Extract the [x, y] coordinate from the center of the cell holding the provided text.  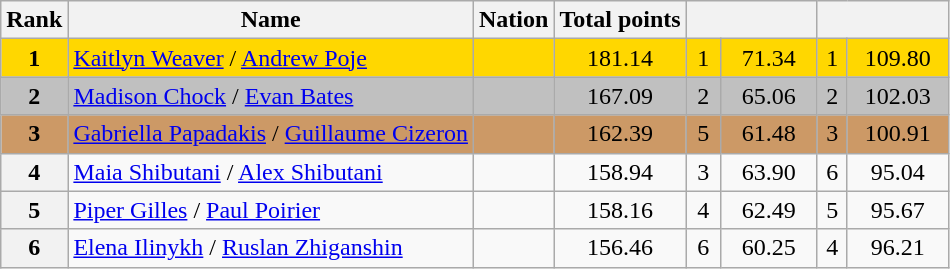
95.67 [898, 210]
96.21 [898, 248]
Name [271, 20]
156.46 [620, 248]
Maia Shibutani / Alex Shibutani [271, 172]
158.16 [620, 210]
Nation [513, 20]
158.94 [620, 172]
65.06 [768, 96]
167.09 [620, 96]
162.39 [620, 134]
Kaitlyn Weaver / Andrew Poje [271, 58]
Total points [620, 20]
61.48 [768, 134]
62.49 [768, 210]
95.04 [898, 172]
Elena Ilinykh / Ruslan Zhiganshin [271, 248]
Piper Gilles / Paul Poirier [271, 210]
181.14 [620, 58]
Madison Chock / Evan Bates [271, 96]
Gabriella Papadakis / Guillaume Cizeron [271, 134]
109.80 [898, 58]
100.91 [898, 134]
63.90 [768, 172]
Rank [34, 20]
71.34 [768, 58]
102.03 [898, 96]
60.25 [768, 248]
